Return [x, y] of the center of cell containing provided text 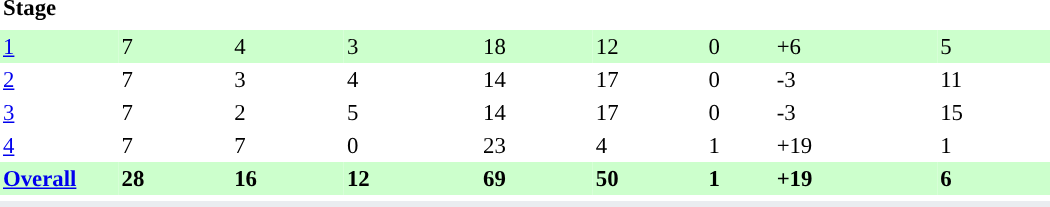
15 [994, 112]
18 [536, 46]
Overall [59, 178]
+6 [856, 46]
50 [650, 178]
11 [994, 80]
69 [536, 178]
23 [536, 146]
6 [994, 178]
16 [288, 178]
28 [174, 178]
